Extract the (x, y) coordinate from the center of the cell holding the provided text.  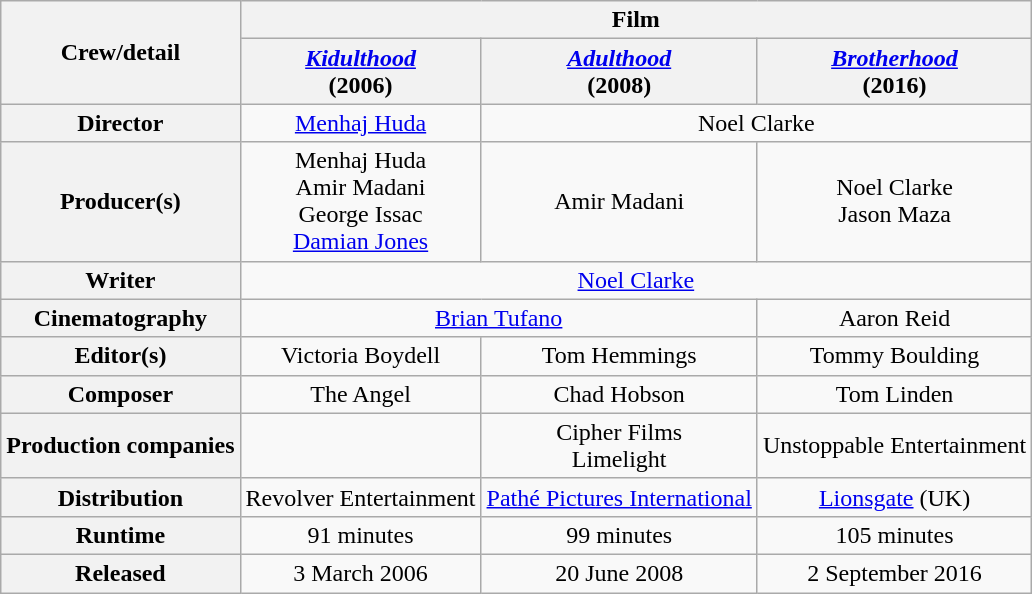
Kidulthood(2006) (360, 72)
Editor(s) (120, 356)
Menhaj Huda (360, 123)
Revolver Entertainment (360, 497)
Tom Linden (894, 394)
Brian Tufano (498, 318)
99 minutes (619, 535)
Victoria Boydell (360, 356)
Composer (120, 394)
Cipher FilmsLimelight (619, 446)
3 March 2006 (360, 573)
Producer(s) (120, 202)
Unstoppable Entertainment (894, 446)
Cinematography (120, 318)
91 minutes (360, 535)
Brotherhood(2016) (894, 72)
Film (636, 20)
Director (120, 123)
Noel ClarkeJason Maza (894, 202)
105 minutes (894, 535)
Tommy Boulding (894, 356)
Pathé Pictures International (619, 497)
The Angel (360, 394)
Writer (120, 280)
2 September 2016 (894, 573)
Distribution (120, 497)
Crew/detail (120, 52)
Lionsgate (UK) (894, 497)
Production companies (120, 446)
Tom Hemmings (619, 356)
Amir Madani (619, 202)
Runtime (120, 535)
Chad Hobson (619, 394)
Menhaj HudaAmir MadaniGeorge IssacDamian Jones (360, 202)
Released (120, 573)
Aaron Reid (894, 318)
Adulthood(2008) (619, 72)
20 June 2008 (619, 573)
